Search for the cell housing the specified text and yield its [X, Y] center coordinate. 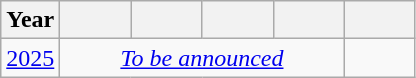
2025 [30, 58]
To be announced [202, 58]
Year [30, 20]
